Return the (x, y) coordinate for the center point of the cell that contains the specified text.  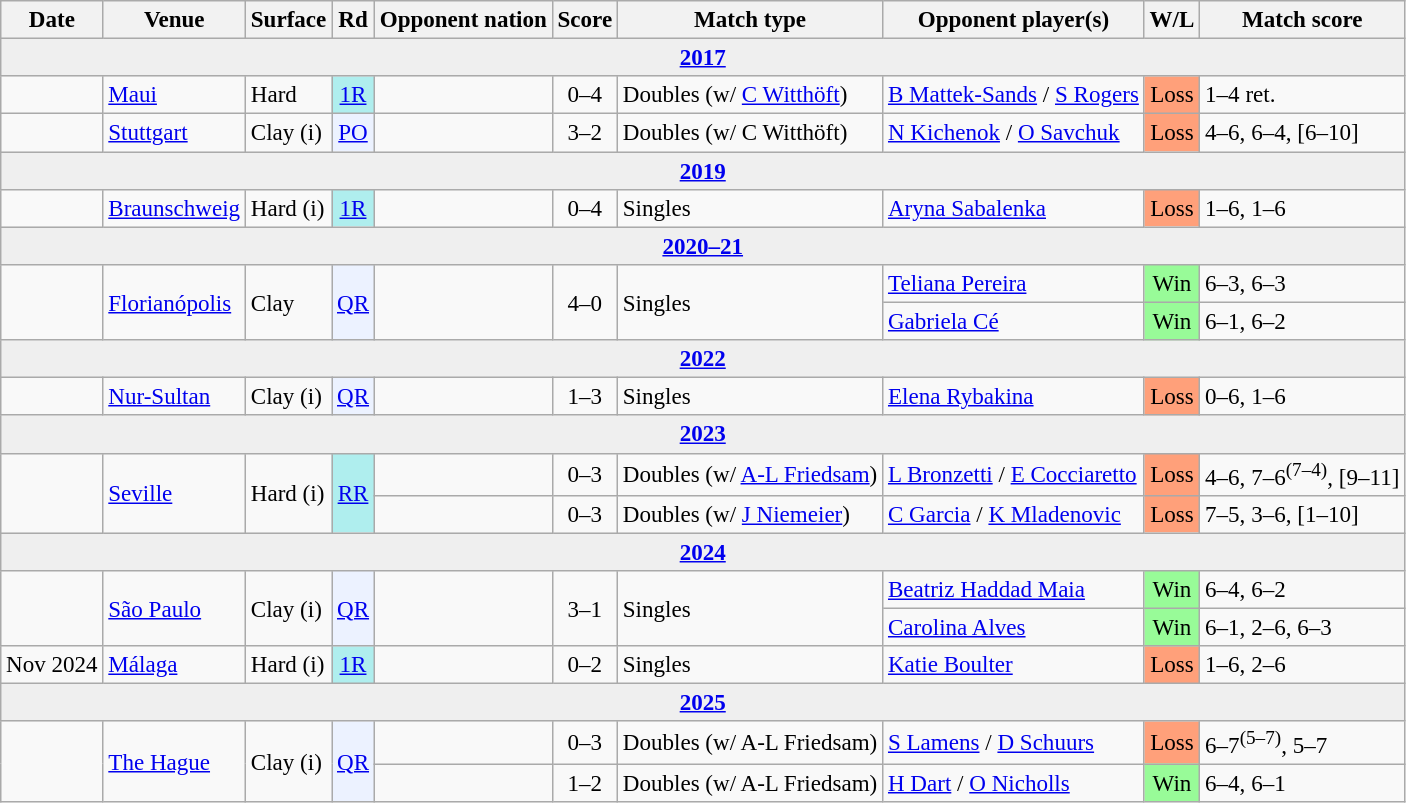
Aryna Sabalenka (1014, 209)
2023 (703, 435)
3–1 (584, 608)
0–2 (584, 665)
Opponent player(s) (1014, 20)
Surface (288, 20)
Clay (288, 302)
L Bronzetti / E Cocciaretto (1014, 474)
1–3 (584, 397)
B Mattek-Sands / S Rogers (1014, 95)
Gabriela Cé (1014, 322)
Elena Rybakina (1014, 397)
Florianópolis (174, 302)
Hard (288, 95)
Nur-Sultan (174, 397)
Beatriz Haddad Maia (1014, 590)
Málaga (174, 665)
Date (52, 20)
PO (354, 133)
Nov 2024 (52, 665)
Katie Boulter (1014, 665)
6–1, 2–6, 6–3 (1302, 628)
4–6, 6–4, [6–10] (1302, 133)
Venue (174, 20)
RR (354, 493)
The Hague (174, 762)
6–1, 6–2 (1302, 322)
Rd (354, 20)
Score (584, 20)
2024 (703, 552)
6–4, 6–2 (1302, 590)
6–7(5–7), 5–7 (1302, 743)
2022 (703, 359)
2017 (703, 58)
6–4, 6–1 (1302, 783)
4–6, 7–6(7–4), [9–11] (1302, 474)
6–3, 6–3 (1302, 284)
Carolina Alves (1014, 628)
Seville (174, 493)
2019 (703, 171)
1–6, 2–6 (1302, 665)
0–6, 1–6 (1302, 397)
3–2 (584, 133)
C Garcia / K Mladenovic (1014, 515)
Doubles (w/ J Niemeier) (750, 515)
N Kichenok / O Savchuk (1014, 133)
2025 (703, 703)
1–4 ret. (1302, 95)
São Paulo (174, 608)
4–0 (584, 302)
Braunschweig (174, 209)
7–5, 3–6, [1–10] (1302, 515)
Maui (174, 95)
2020–21 (703, 246)
Match score (1302, 20)
1–6, 1–6 (1302, 209)
W/L (1172, 20)
Stuttgart (174, 133)
Match type (750, 20)
1–2 (584, 783)
S Lamens / D Schuurs (1014, 743)
Opponent nation (463, 20)
H Dart / O Nicholls (1014, 783)
Teliana Pereira (1014, 284)
